Detect which cell encompasses the target text, then output its [x, y] center coordinate. 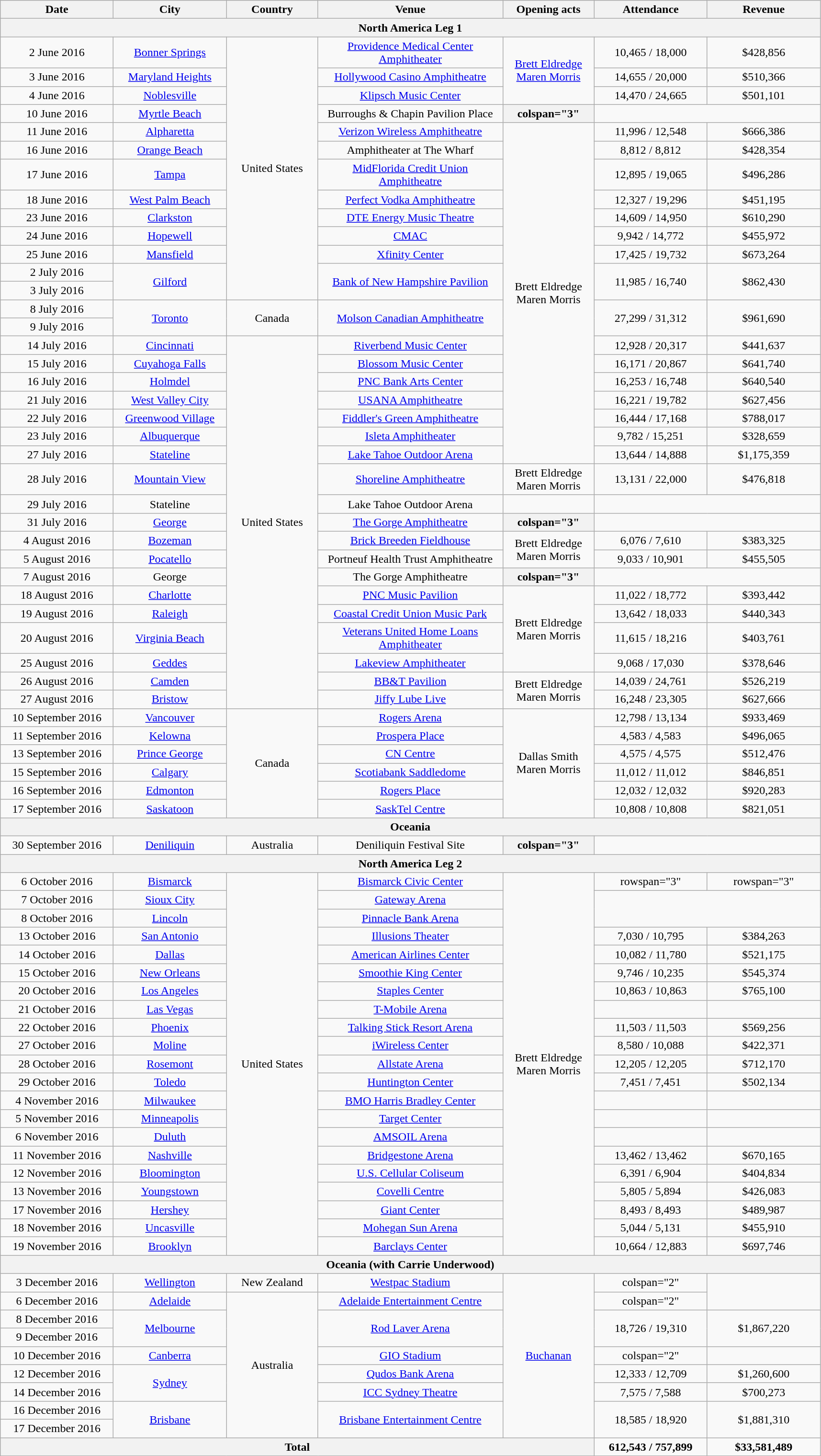
6 December 2016 [57, 1301]
Blossom Music Center [410, 364]
25 August 2016 [57, 663]
10 June 2016 [57, 114]
16,444 / 17,168 [651, 418]
8,812 / 8,812 [651, 150]
Charlotte [170, 595]
Adelaide [170, 1301]
Calgary [170, 772]
Scotiabank Saddledome [410, 772]
7,451 / 7,451 [651, 1082]
$455,972 [764, 236]
$640,540 [764, 382]
$1,881,310 [764, 1419]
Country [272, 10]
$569,256 [764, 1027]
$1,175,359 [764, 455]
SaskTel Centre [410, 808]
Pocatello [170, 559]
14 July 2016 [57, 345]
Nashville [170, 1155]
Bonner Springs [170, 53]
Maryland Heights [170, 77]
8,580 / 10,088 [651, 1046]
5,805 / 5,894 [651, 1192]
AMSOIL Arena [410, 1137]
6 November 2016 [57, 1137]
Klipsch Music Center [410, 95]
Riverbend Music Center [410, 345]
Molson Canadian Amphitheatre [410, 318]
8 October 2016 [57, 918]
26 August 2016 [57, 681]
Uncasville [170, 1228]
11,985 / 16,740 [651, 282]
Burroughs & Chapin Pavilion Place [410, 114]
Sydney [170, 1383]
$627,456 [764, 400]
Verizon Wireless Amphitheatre [410, 132]
$961,690 [764, 318]
Brisbane [170, 1419]
Revenue [764, 10]
13,131 / 22,000 [651, 479]
Bridgestone Arena [410, 1155]
7,575 / 7,588 [651, 1392]
$641,740 [764, 364]
Xfinity Center [410, 254]
$378,646 [764, 663]
Staples Center [410, 991]
Bismarck [170, 882]
Phoenix [170, 1027]
Oceania (with Carrie Underwood) [410, 1264]
Duluth [170, 1137]
Mohegan Sun Arena [410, 1228]
Coastal Credit Union Music Park [410, 614]
Bismarck Civic Center [410, 882]
19 November 2016 [57, 1246]
Mountain View [170, 479]
4 November 2016 [57, 1100]
Los Angeles [170, 991]
17,425 / 19,732 [651, 254]
$510,366 [764, 77]
18,726 / 19,310 [651, 1328]
4,583 / 4,583 [651, 736]
9 July 2016 [57, 327]
Sioux City [170, 900]
Virginia Beach [170, 638]
21 October 2016 [57, 1009]
T-Mobile Arena [410, 1009]
North America Leg 1 [410, 28]
West Valley City [170, 400]
Covelli Centre [410, 1192]
Las Vegas [170, 1009]
7 October 2016 [57, 900]
29 July 2016 [57, 504]
Fiddler's Green Amphitheatre [410, 418]
Prospera Place [410, 736]
Greenwood Village [170, 418]
BMO Harris Bradley Center [410, 1100]
10,808 / 10,808 [651, 808]
$440,343 [764, 614]
10,082 / 11,780 [651, 955]
11,503 / 11,503 [651, 1027]
11 June 2016 [57, 132]
27 October 2016 [57, 1046]
9,033 / 10,901 [651, 559]
$403,761 [764, 638]
Kelowna [170, 736]
14,655 / 20,000 [651, 77]
$455,910 [764, 1228]
Gilford [170, 282]
12 November 2016 [57, 1173]
West Palm Beach [170, 199]
6,076 / 7,610 [651, 540]
Perfect Vodka Amphitheatre [410, 199]
20 October 2016 [57, 991]
Westpac Stadium [410, 1283]
Oceania [410, 827]
15 October 2016 [57, 973]
New Zealand [272, 1283]
Opening acts [549, 10]
16 December 2016 [57, 1410]
Bristow [170, 699]
Deniliquin Festival Site [410, 845]
$846,851 [764, 772]
31 July 2016 [57, 522]
USANA Amphitheatre [410, 400]
Amphitheater at The Wharf [410, 150]
Alpharetta [170, 132]
$451,195 [764, 199]
Wellington [170, 1283]
$700,273 [764, 1392]
$712,170 [764, 1064]
612,543 / 757,899 [651, 1447]
16,221 / 19,782 [651, 400]
Lakeview Amphitheater [410, 663]
12 December 2016 [57, 1374]
20 August 2016 [57, 638]
9,942 / 14,772 [651, 236]
Cincinnati [170, 345]
$404,834 [764, 1173]
Rogers Arena [410, 717]
6,391 / 6,904 [651, 1173]
Rogers Place [410, 790]
Toledo [170, 1082]
11,022 / 18,772 [651, 595]
11,615 / 18,216 [651, 638]
$422,371 [764, 1046]
Minneapolis [170, 1118]
Total [297, 1447]
Bank of New Hampshire Pavilion [410, 282]
Camden [170, 681]
Rosemont [170, 1064]
Buchanan [549, 1355]
Talking Stick Resort Arena [410, 1027]
PNC Bank Arts Center [410, 382]
16,171 / 20,867 [651, 364]
8 December 2016 [57, 1319]
18 June 2016 [57, 199]
Youngstown [170, 1192]
$383,325 [764, 540]
Raleigh [170, 614]
9,782 / 15,251 [651, 436]
U.S. Cellular Coliseum [410, 1173]
Dallas SmithMaren Morris [549, 763]
$33,581,489 [764, 1447]
13 October 2016 [57, 936]
10,465 / 18,000 [651, 53]
Mansfield [170, 254]
21 July 2016 [57, 400]
$697,746 [764, 1246]
BB&T Pavilion [410, 681]
17 November 2016 [57, 1210]
Noblesville [170, 95]
Venue [410, 10]
3 July 2016 [57, 291]
Melbourne [170, 1328]
$455,505 [764, 559]
Date [57, 10]
Huntington Center [410, 1082]
Providence Medical Center Amphitheater [410, 53]
28 July 2016 [57, 479]
12,798 / 13,134 [651, 717]
4 August 2016 [57, 540]
18,585 / 18,920 [651, 1419]
Albuquerque [170, 436]
29 October 2016 [57, 1082]
17 September 2016 [57, 808]
10,863 / 10,863 [651, 991]
Hopewell [170, 236]
New Orleans [170, 973]
2 June 2016 [57, 53]
Moline [170, 1046]
Dallas [170, 955]
Tampa [170, 174]
$821,051 [764, 808]
Attendance [651, 10]
16 September 2016 [57, 790]
7 August 2016 [57, 577]
CN Centre [410, 754]
4 June 2016 [57, 95]
CMAC [410, 236]
Orange Beach [170, 150]
Cuyahoga Falls [170, 364]
$428,856 [764, 53]
$496,286 [764, 174]
12,205 / 12,205 [651, 1064]
Clarkston [170, 217]
ICC Sydney Theatre [410, 1392]
Rod Laver Arena [410, 1328]
$1,260,600 [764, 1374]
18 November 2016 [57, 1228]
Hershey [170, 1210]
Canberra [170, 1355]
$788,017 [764, 418]
$489,987 [764, 1210]
28 October 2016 [57, 1064]
3 December 2016 [57, 1283]
MidFlorida Credit Union Amphitheatre [410, 174]
14 October 2016 [57, 955]
11,996 / 12,548 [651, 132]
16,253 / 16,748 [651, 382]
8,493 / 8,493 [651, 1210]
5 November 2016 [57, 1118]
Brisbane Entertainment Centre [410, 1419]
Target Center [410, 1118]
Lincoln [170, 918]
Hollywood Casino Amphitheatre [410, 77]
10 December 2016 [57, 1355]
6 October 2016 [57, 882]
12,895 / 19,065 [651, 174]
23 June 2016 [57, 217]
22 October 2016 [57, 1027]
$610,290 [764, 217]
Gateway Arena [410, 900]
Adelaide Entertainment Centre [410, 1301]
18 August 2016 [57, 595]
5 August 2016 [57, 559]
3 June 2016 [57, 77]
Veterans United Home Loans Amphitheater [410, 638]
Saskatoon [170, 808]
$670,165 [764, 1155]
City [170, 10]
Isleta Amphitheater [410, 436]
$627,666 [764, 699]
$1,867,220 [764, 1328]
9,746 / 10,235 [651, 973]
Geddes [170, 663]
13,462 / 13,462 [651, 1155]
Brick Breeden Fieldhouse [410, 540]
Giant Center [410, 1210]
17 December 2016 [57, 1428]
Brooklyn [170, 1246]
DTE Energy Music Theatre [410, 217]
North America Leg 2 [410, 864]
12,327 / 19,296 [651, 199]
$502,134 [764, 1082]
$545,374 [764, 973]
Bozeman [170, 540]
$426,083 [764, 1192]
$393,442 [764, 595]
12,928 / 20,317 [651, 345]
San Antonio [170, 936]
11,012 / 11,012 [651, 772]
Pinnacle Bank Arena [410, 918]
Vancouver [170, 717]
13 November 2016 [57, 1192]
$521,175 [764, 955]
Qudos Bank Arena [410, 1374]
$920,283 [764, 790]
7,030 / 10,795 [651, 936]
5,044 / 5,131 [651, 1228]
12,333 / 12,709 [651, 1374]
19 August 2016 [57, 614]
15 September 2016 [57, 772]
Portneuf Health Trust Amphitheatre [410, 559]
Jiffy Lube Live [410, 699]
12,032 / 12,032 [651, 790]
Deniliquin [170, 845]
$673,264 [764, 254]
Milwaukee [170, 1100]
iWireless Center [410, 1046]
2 July 2016 [57, 273]
16 July 2016 [57, 382]
Toronto [170, 318]
9,068 / 17,030 [651, 663]
$496,065 [764, 736]
13 September 2016 [57, 754]
23 July 2016 [57, 436]
PNC Music Pavilion [410, 595]
$526,219 [764, 681]
14 December 2016 [57, 1392]
Barclays Center [410, 1246]
4,575 / 4,575 [651, 754]
8 July 2016 [57, 309]
16 June 2016 [57, 150]
Myrtle Beach [170, 114]
$512,476 [764, 754]
$441,637 [764, 345]
Edmonton [170, 790]
10 September 2016 [57, 717]
27,299 / 31,312 [651, 318]
GIO Stadium [410, 1355]
22 July 2016 [57, 418]
$765,100 [764, 991]
$384,263 [764, 936]
$476,818 [764, 479]
Holmdel [170, 382]
Allstate Arena [410, 1064]
9 December 2016 [57, 1337]
17 June 2016 [57, 174]
Bloomington [170, 1173]
24 June 2016 [57, 236]
Shoreline Amphitheatre [410, 479]
14,609 / 14,950 [651, 217]
11 September 2016 [57, 736]
$862,430 [764, 282]
30 September 2016 [57, 845]
27 July 2016 [57, 455]
16,248 / 23,305 [651, 699]
$428,354 [764, 150]
14,470 / 24,665 [651, 95]
13,642 / 18,033 [651, 614]
American Airlines Center [410, 955]
$328,659 [764, 436]
25 June 2016 [57, 254]
15 July 2016 [57, 364]
Smoothie King Center [410, 973]
14,039 / 24,761 [651, 681]
Illusions Theater [410, 936]
$933,469 [764, 717]
11 November 2016 [57, 1155]
$666,386 [764, 132]
Prince George [170, 754]
13,644 / 14,888 [651, 455]
10,664 / 12,883 [651, 1246]
27 August 2016 [57, 699]
$501,101 [764, 95]
